Pinpoint the cell where the given text exists, returning its (x, y) midpoint coordinate. 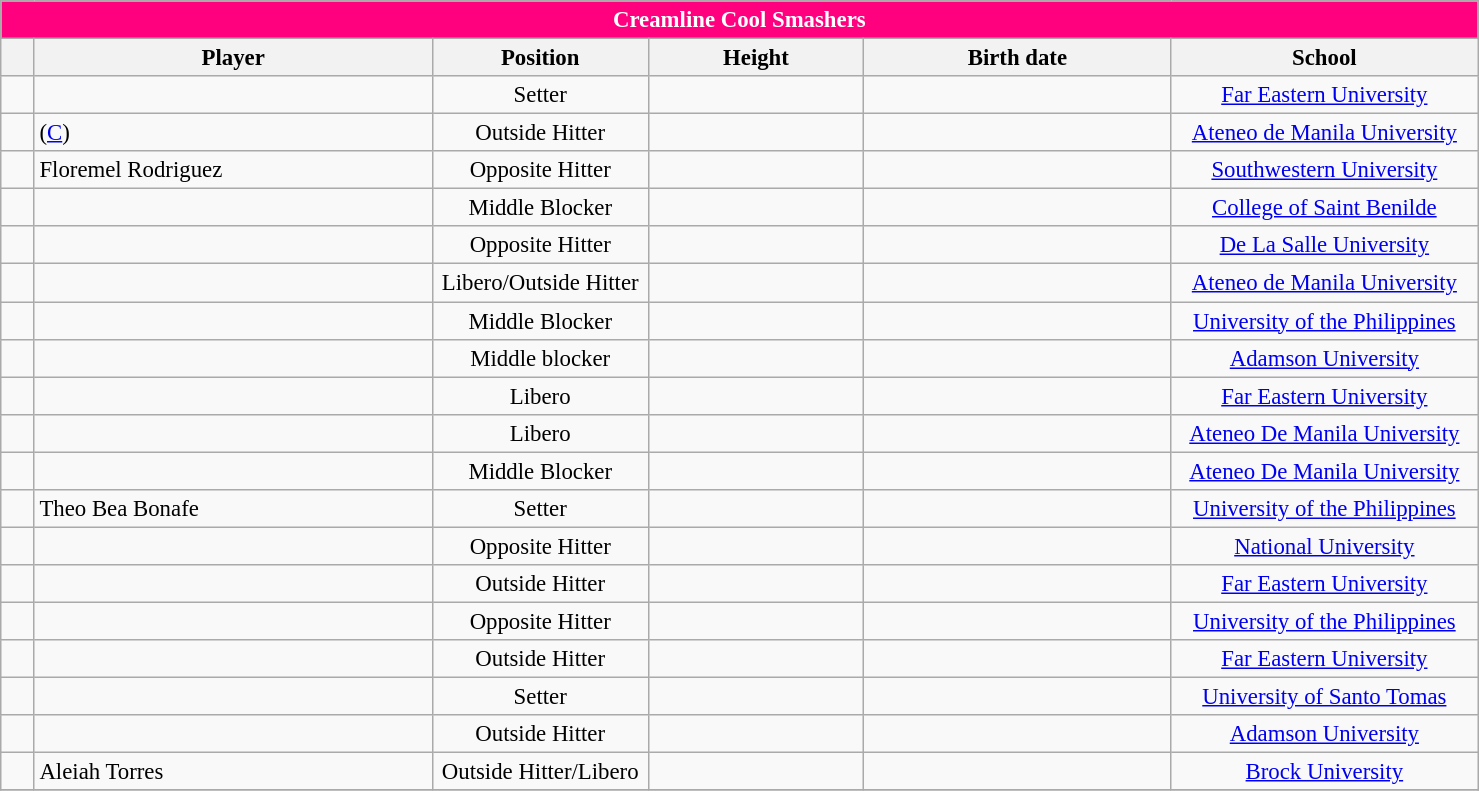
Libero/Outside Hitter (540, 283)
Aleiah Torres (233, 772)
De La Salle University (1324, 245)
(C) (233, 133)
Theo Bea Bonafe (233, 509)
Position (540, 58)
Outside Hitter/Libero (540, 772)
Floremel Rodriguez (233, 170)
Middle blocker (540, 358)
Player (233, 58)
Brock University (1324, 772)
Height (756, 58)
National University (1324, 546)
Birth date (1018, 58)
School (1324, 58)
Southwestern University (1324, 170)
Creamline Cool Smashers (740, 20)
University of Santo Tomas (1324, 697)
College of Saint Benilde (1324, 208)
